Return (X, Y) of the center of cell containing provided text 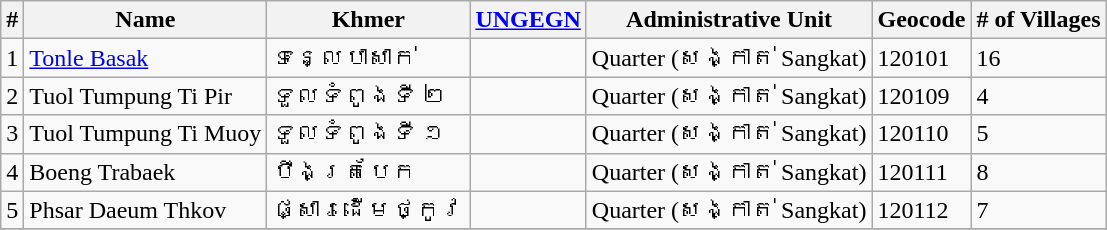
Geocode (922, 20)
8 (1038, 172)
120109 (922, 96)
120110 (922, 134)
120112 (922, 210)
7 (1038, 210)
ទួលទំពូងទី ១ (368, 134)
Name (146, 20)
120101 (922, 58)
Tonle Basak (146, 58)
1 (12, 58)
ផ្សារដើមថ្កូវ (368, 210)
UNGEGN (528, 20)
# of Villages (1038, 20)
Khmer (368, 20)
Tuol Tumpung Ti Muoy (146, 134)
Administrative Unit (729, 20)
ទួលទំពូងទី ២ (368, 96)
Tuol Tumpung Ti Pir (146, 96)
16 (1038, 58)
បឹងត្របែក (368, 172)
Phsar Daeum Thkov (146, 210)
ទន្លេបាសាក់ (368, 58)
2 (12, 96)
120111 (922, 172)
3 (12, 134)
Boeng Trabaek (146, 172)
# (12, 20)
